Provide the (X, Y) coordinate of the cell's center where the given text is located.  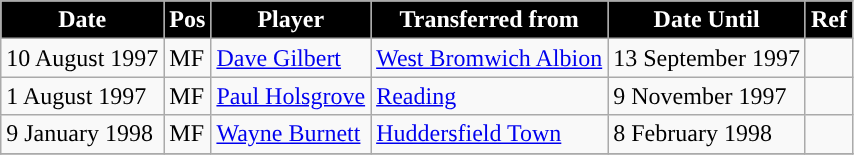
Pos (188, 20)
Reading (490, 96)
Wayne Burnett (291, 134)
Dave Gilbert (291, 58)
9 November 1997 (707, 96)
9 January 1998 (82, 134)
Huddersfield Town (490, 134)
West Bromwich Albion (490, 58)
1 August 1997 (82, 96)
8 February 1998 (707, 134)
10 August 1997 (82, 58)
Player (291, 20)
Ref (828, 20)
Paul Holsgrove (291, 96)
Date (82, 20)
13 September 1997 (707, 58)
Date Until (707, 20)
Transferred from (490, 20)
